Scan for the cell matching the given text and deliver its (x, y) coordinate at center. 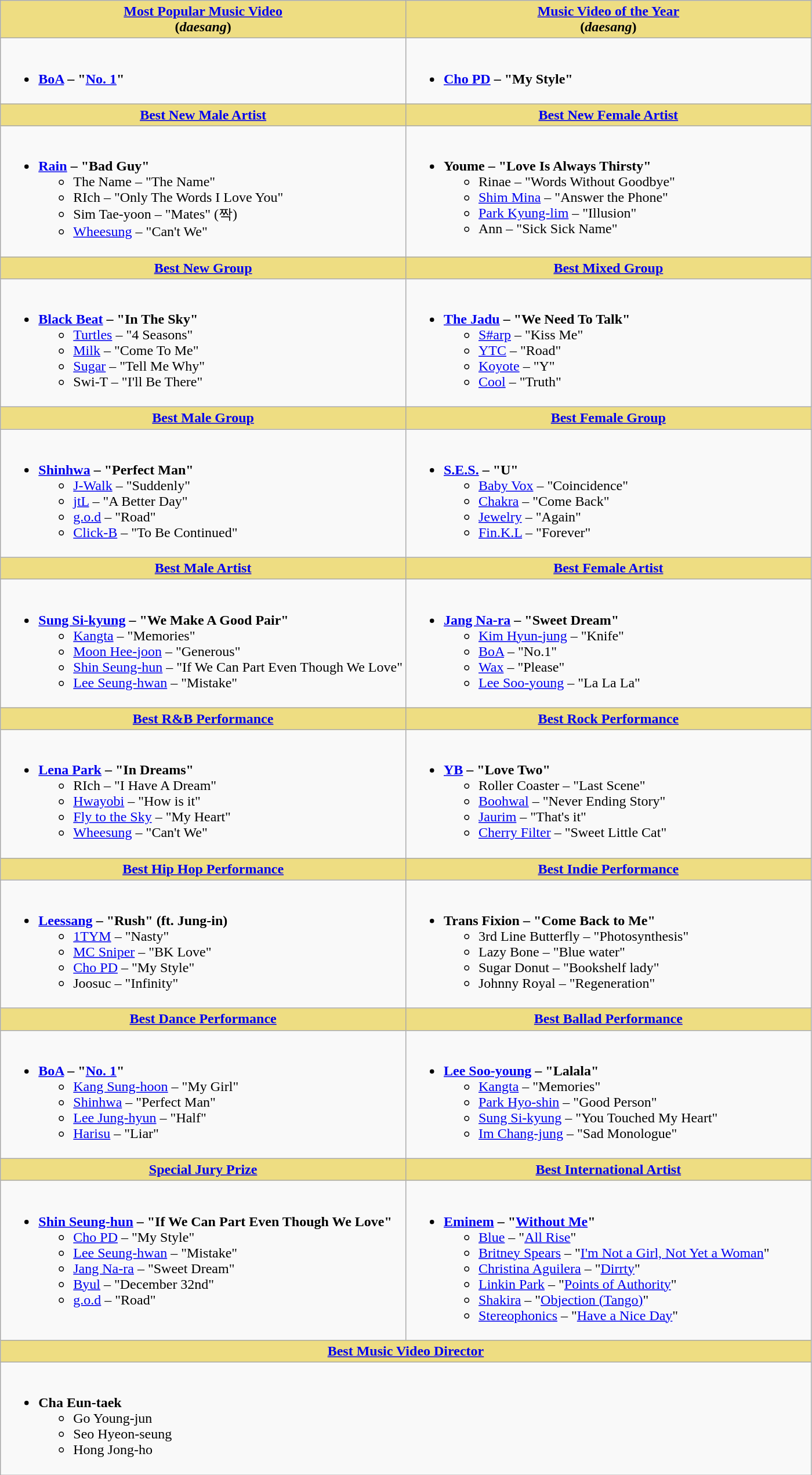
Best New Group (203, 267)
BoA – "No. 1" (203, 71)
Best Hip Hop Performance (203, 869)
Best International Artist (608, 1169)
Best Dance Performance (203, 1019)
Youme – "Love Is Always Thirsty"Rinae – "Words Without Goodbye"Shim Mina – "Answer the Phone"Park Kyung-lim – "Illusion"Ann – "Sick Sick Name" (608, 191)
Best New Male Artist (203, 115)
S.E.S. – "U"Baby Vox – "Coincidence"Chakra – "Come Back"Jewelry – "Again"Fin.K.L – "Forever" (608, 493)
Best Music Video Director (406, 1351)
Best Female Artist (608, 568)
Music Video of the Year(daesang) (608, 20)
Cho PD – "My Style" (608, 71)
Best Male Group (203, 418)
YB – "Love Two"Roller Coaster – "Last Scene"Boohwal – "Never Ending Story"Jaurim – "That's it"Cherry Filter – "Sweet Little Cat" (608, 793)
Best R&B Performance (203, 719)
Best Rock Performance (608, 719)
Lena Park – "In Dreams"RIch – "I Have A Dream"Hwayobi – "How is it"Fly to the Sky – "My Heart"Wheesung – "Can't We" (203, 793)
Best Mixed Group (608, 267)
Black Beat – "In The Sky"Turtles – "4 Seasons"Milk – "Come To Me"Sugar – "Tell Me Why"Swi-T – "I'll Be There" (203, 343)
Best New Female Artist (608, 115)
BoA – "No. 1"Kang Sung-hoon – "My Girl"Shinhwa – "Perfect Man"Lee Jung-hyun – "Half"Harisu – "Liar" (203, 1094)
Rain – "Bad Guy"The Name – "The Name"RIch – "Only The Words I Love You"Sim Tae-yoon – "Mates" (짝)Wheesung – "Can't We" (203, 191)
Best Indie Performance (608, 869)
Best Female Group (608, 418)
The Jadu – "We Need To Talk"S#arp – "Kiss Me"YTC – "Road"Koyote – "Y"Cool – "Truth" (608, 343)
Special Jury Prize (203, 1169)
Shinhwa – "Perfect Man"J-Walk – "Suddenly"jtL – "A Better Day"g.o.d – "Road"Click-B – "To Be Continued" (203, 493)
Best Ballad Performance (608, 1019)
Cha Eun-taekGo Young-junSeo Hyeon-seungHong Jong-ho (406, 1418)
Jang Na-ra – "Sweet Dream"Kim Hyun-jung – "Knife"BoA – "No.1"Wax – "Please"Lee Soo-young – "La La La" (608, 644)
Most Popular Music Video(daesang) (203, 20)
Lee Soo-young – "Lalala"Kangta – "Memories"Park Hyo-shin – "Good Person"Sung Si-kyung – "You Touched My Heart"Im Chang-jung – "Sad Monologue" (608, 1094)
Leessang – "Rush" (ft. Jung-in)1TYM – "Nasty"MC Sniper – "BK Love"Cho PD – "My Style"Joosuc – "Infinity" (203, 944)
Best Male Artist (203, 568)
